Identify which cell holds the provided text, then report its [X, Y] central coordinate. 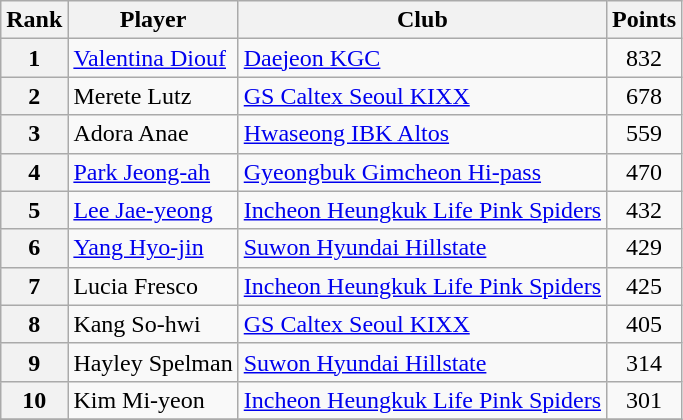
Kim Mi-yeon [153, 400]
4 [34, 172]
432 [644, 210]
10 [34, 400]
425 [644, 286]
Kang So-hwi [153, 324]
832 [644, 58]
Merete Lutz [153, 96]
9 [34, 362]
314 [644, 362]
3 [34, 134]
Valentina Diouf [153, 58]
Lucia Fresco [153, 286]
Gyeongbuk Gimcheon Hi-pass [422, 172]
Points [644, 20]
Hayley Spelman [153, 362]
1 [34, 58]
7 [34, 286]
Daejeon KGC [422, 58]
Club [422, 20]
301 [644, 400]
470 [644, 172]
405 [644, 324]
Lee Jae-yeong [153, 210]
678 [644, 96]
559 [644, 134]
Park Jeong-ah [153, 172]
5 [34, 210]
2 [34, 96]
Yang Hyo-jin [153, 248]
429 [644, 248]
8 [34, 324]
Adora Anae [153, 134]
6 [34, 248]
Player [153, 20]
Hwaseong IBK Altos [422, 134]
Rank [34, 20]
